For the text-containing cell, return its midpoint in [X, Y] coordinate format. 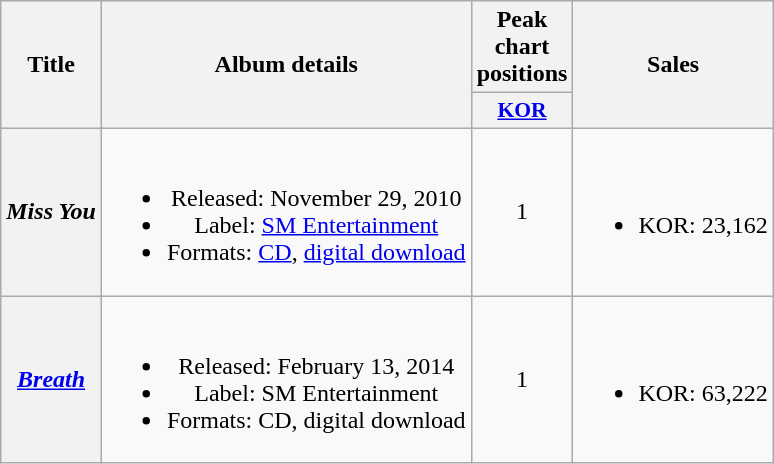
KOR: 23,162 [673, 212]
Breath [52, 380]
KOR [522, 111]
Released: February 13, 2014Label: SM EntertainmentFormats: CD, digital download [286, 380]
Album details [286, 65]
Miss You [52, 212]
Released: November 29, 2010Label: SM EntertainmentFormats: CD, digital download [286, 212]
Title [52, 65]
KOR: 63,222 [673, 380]
Peak chart positions [522, 47]
Sales [673, 65]
